Pinpoint the cell where the given text exists, returning its (X, Y) midpoint coordinate. 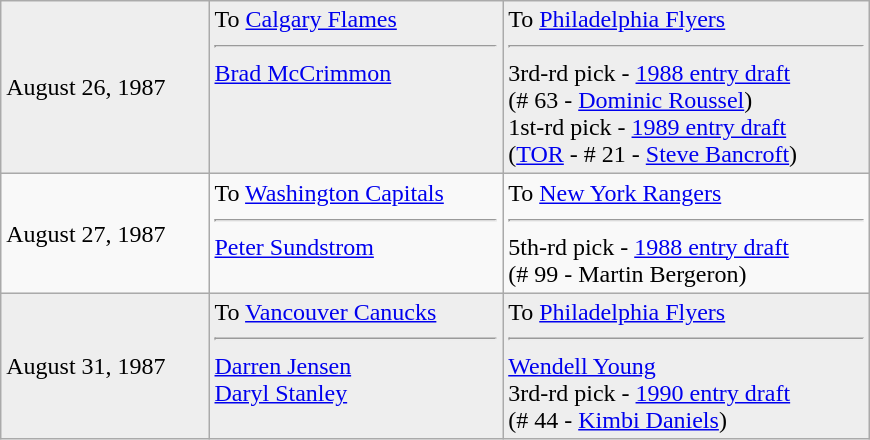
August 27, 1987 (105, 234)
To New York Rangers5th-rd pick - 1988 entry draft(# 99 - Martin Bergeron) (686, 234)
To Calgary FlamesBrad McCrimmon (356, 88)
To Philadelphia FlyersWendell Young3rd-rd pick - 1990 entry draft(# 44 - Kimbi Daniels) (686, 366)
To Vancouver CanucksDarren JensenDaryl Stanley (356, 366)
To Washington CapitalsPeter Sundstrom (356, 234)
August 26, 1987 (105, 88)
To Philadelphia Flyers3rd-rd pick - 1988 entry draft(# 63 - Dominic Roussel)1st-rd pick - 1989 entry draft(TOR - # 21 - Steve Bancroft) (686, 88)
August 31, 1987 (105, 366)
